Pinpoint the cell where the given text exists, returning its [x, y] midpoint coordinate. 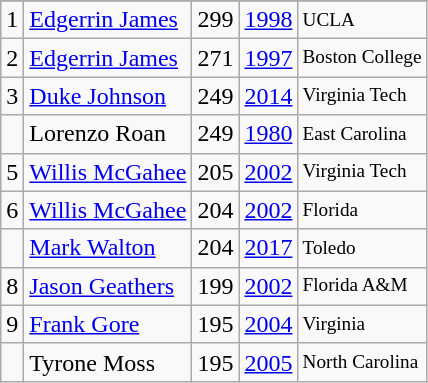
Florida A&M [362, 286]
3 [12, 96]
299 [216, 20]
Boston College [362, 58]
1980 [268, 134]
1998 [268, 20]
2005 [268, 362]
Florida [362, 210]
271 [216, 58]
North Carolina [362, 362]
East Carolina [362, 134]
2 [12, 58]
199 [216, 286]
Duke Johnson [108, 96]
8 [12, 286]
9 [12, 324]
5 [12, 172]
2004 [268, 324]
Lorenzo Roan [108, 134]
UCLA [362, 20]
2017 [268, 248]
Virginia [362, 324]
1997 [268, 58]
205 [216, 172]
Mark Walton [108, 248]
Frank Gore [108, 324]
6 [12, 210]
Toledo [362, 248]
2014 [268, 96]
1 [12, 20]
Jason Geathers [108, 286]
Tyrone Moss [108, 362]
